Return the (x, y) coordinate for the center point of the cell that contains the specified text.  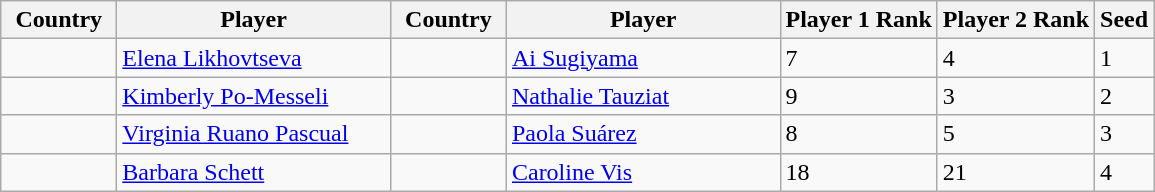
Virginia Ruano Pascual (254, 134)
Barbara Schett (254, 172)
18 (858, 172)
Caroline Vis (643, 172)
Nathalie Tauziat (643, 96)
9 (858, 96)
21 (1016, 172)
Paola Suárez (643, 134)
Ai Sugiyama (643, 58)
7 (858, 58)
Player 2 Rank (1016, 20)
5 (1016, 134)
Player 1 Rank (858, 20)
Elena Likhovtseva (254, 58)
8 (858, 134)
Seed (1124, 20)
Kimberly Po-Messeli (254, 96)
1 (1124, 58)
2 (1124, 96)
